For the text-containing cell, return its midpoint in [X, Y] coordinate format. 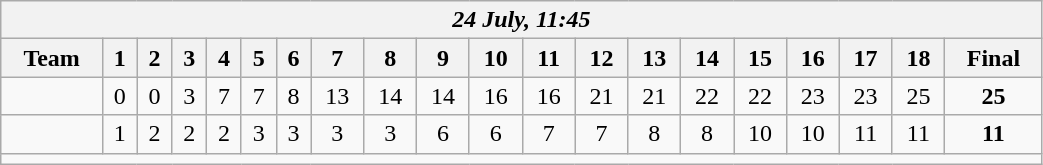
4 [224, 58]
18 [918, 58]
9 [444, 58]
15 [760, 58]
Final [994, 58]
12 [602, 58]
Team [52, 58]
24 July, 11:45 [522, 20]
5 [258, 58]
17 [866, 58]
